Determine the (x, y) coordinate at the center of the cell enclosing the given text.  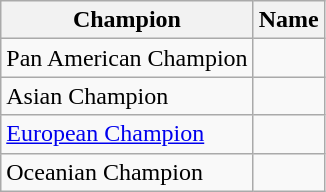
Pan American Champion (127, 58)
Oceanian Champion (127, 172)
European Champion (127, 134)
Name (288, 20)
Asian Champion (127, 96)
Champion (127, 20)
